Scan for the cell matching the given text and deliver its [X, Y] coordinate at center. 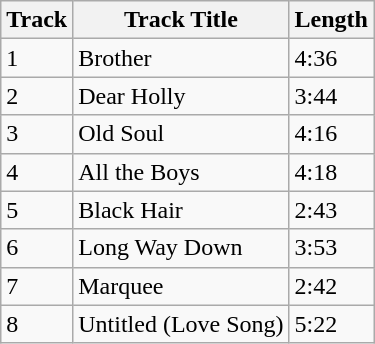
3:53 [331, 248]
5:22 [331, 324]
5 [37, 210]
Untitled (Love Song) [181, 324]
7 [37, 286]
Black Hair [181, 210]
All the Boys [181, 172]
Brother [181, 58]
2 [37, 96]
Long Way Down [181, 248]
2:43 [331, 210]
Track [37, 20]
3:44 [331, 96]
3 [37, 134]
2:42 [331, 286]
Dear Holly [181, 96]
Track Title [181, 20]
1 [37, 58]
8 [37, 324]
Length [331, 20]
Marquee [181, 286]
4:36 [331, 58]
6 [37, 248]
Old Soul [181, 134]
4 [37, 172]
4:18 [331, 172]
4:16 [331, 134]
